Identify which cell holds the provided text, then report its (X, Y) central coordinate. 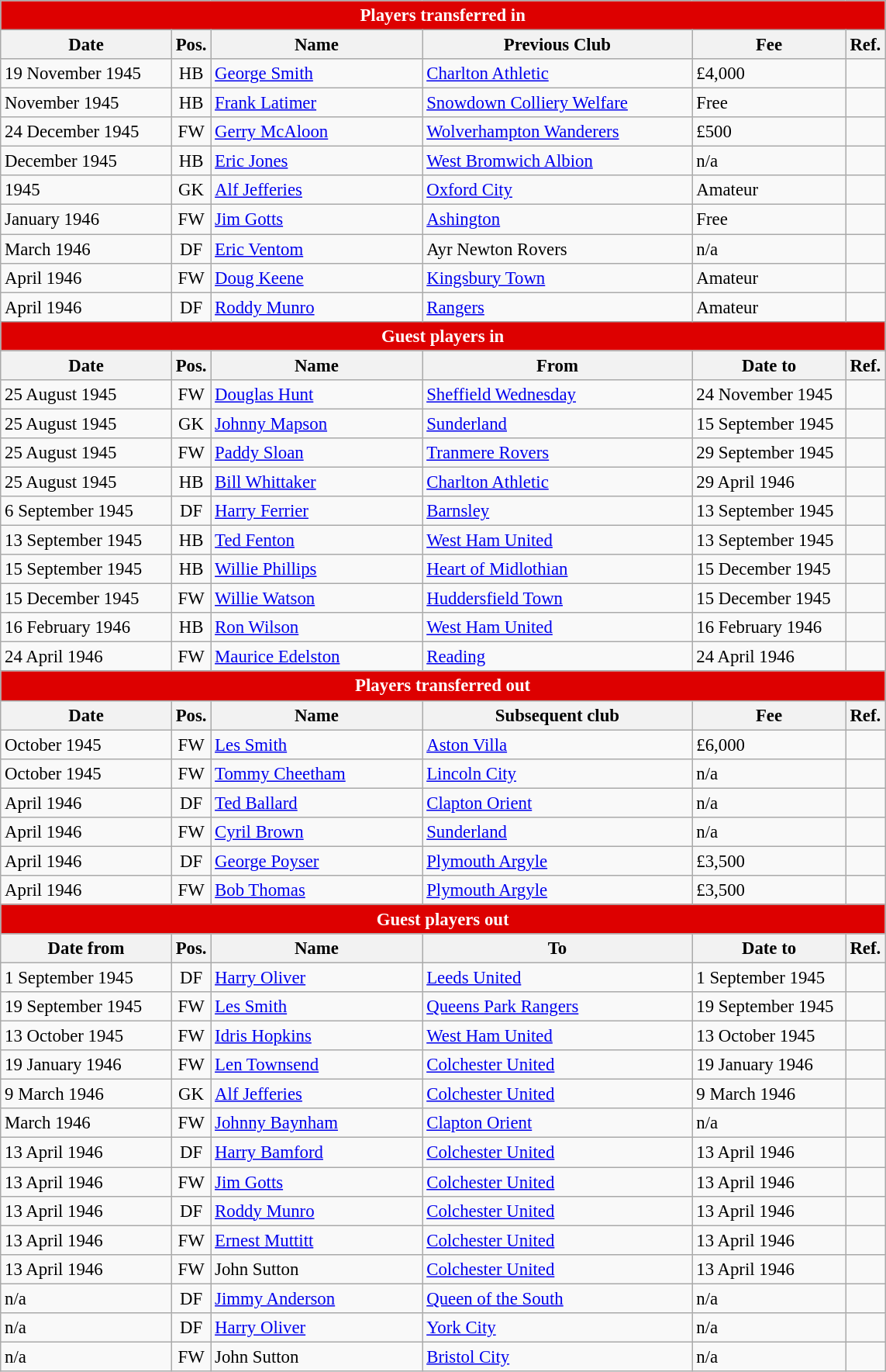
19 November 1945 (87, 74)
Willie Phillips (316, 569)
Leeds United (557, 978)
West Bromwich Albion (557, 161)
Ted Fenton (316, 541)
Johnny Baynham (316, 1124)
Paddy Sloan (316, 453)
24 November 1945 (769, 395)
Willie Watson (316, 599)
Oxford City (557, 190)
Wolverhampton Wanderers (557, 132)
Jimmy Anderson (316, 1298)
Guest players in (443, 336)
Ashington (557, 219)
George Smith (316, 74)
Maurice Edelston (316, 657)
1945 (87, 190)
To (557, 949)
Heart of Midlothian (557, 569)
Queen of the South (557, 1298)
Ernest Muttitt (316, 1240)
Sheffield Wednesday (557, 395)
Len Townsend (316, 1065)
Previous Club (557, 45)
Bill Whittaker (316, 482)
Gerry McAloon (316, 132)
Players transferred in (443, 16)
York City (557, 1328)
Ted Ballard (316, 803)
Idris Hopkins (316, 1036)
24 December 1945 (87, 132)
6 September 1945 (87, 511)
December 1945 (87, 161)
Aston Villa (557, 745)
Harry Bamford (316, 1153)
Reading (557, 657)
Kingsbury Town (557, 278)
Cyril Brown (316, 832)
29 April 1946 (769, 482)
Ayr Newton Rovers (557, 249)
Douglas Hunt (316, 395)
Barnsley (557, 511)
Huddersfield Town (557, 599)
January 1946 (87, 219)
November 1945 (87, 103)
Bristol City (557, 1356)
Subsequent club (557, 715)
Bob Thomas (316, 890)
Eric Ventom (316, 249)
Doug Keene (316, 278)
From (557, 365)
Tommy Cheetham (316, 773)
Lincoln City (557, 773)
£500 (769, 132)
Rangers (557, 307)
Date from (87, 949)
29 September 1945 (769, 453)
Frank Latimer (316, 103)
Johnny Mapson (316, 423)
Guest players out (443, 919)
Tranmere Rovers (557, 453)
George Poyser (316, 861)
£4,000 (769, 74)
£6,000 (769, 745)
Eric Jones (316, 161)
Harry Ferrier (316, 511)
Snowdown Colliery Welfare (557, 103)
Queens Park Rangers (557, 1007)
Ron Wilson (316, 627)
Players transferred out (443, 686)
